Pinpoint the cell where the given text exists, returning its [x, y] midpoint coordinate. 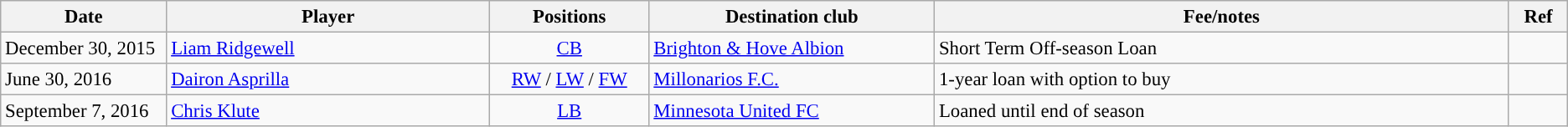
Short Term Off-season Loan [1222, 48]
Fee/notes [1222, 17]
Ref [1538, 17]
June 30, 2016 [84, 79]
Positions [570, 17]
Liam Ridgewell [328, 48]
December 30, 2015 [84, 48]
CB [570, 48]
Player [328, 17]
Date [84, 17]
September 7, 2016 [84, 111]
Loaned until end of season [1222, 111]
1-year loan with option to buy [1222, 79]
LB [570, 111]
Minnesota United FC [792, 111]
Millonarios F.C. [792, 79]
Dairon Asprilla [328, 79]
Brighton & Hove Albion [792, 48]
Chris Klute [328, 111]
RW / LW / FW [570, 79]
Destination club [792, 17]
